Return the [x, y] coordinate for the center point of the cell that contains the specified text.  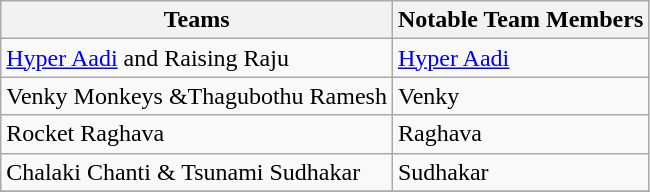
Sudhakar [520, 172]
Venky Monkeys &Thagubothu Ramesh [197, 96]
Rocket Raghava [197, 134]
Notable Team Members [520, 20]
Hyper Aadi [520, 58]
Chalaki Chanti & Tsunami Sudhakar [197, 172]
Raghava [520, 134]
Hyper Aadi and Raising Raju [197, 58]
Venky [520, 96]
Teams [197, 20]
